Pinpoint the cell where the given text exists, returning its (x, y) midpoint coordinate. 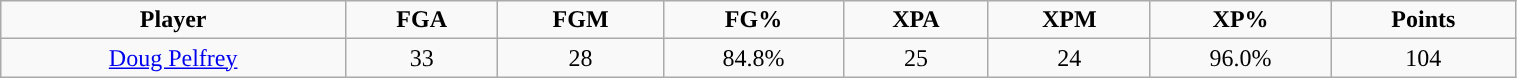
24 (1069, 58)
XP% (1240, 20)
XPA (916, 20)
104 (1424, 58)
28 (580, 58)
96.0% (1240, 58)
Points (1424, 20)
FG% (753, 20)
XPM (1069, 20)
Player (174, 20)
84.8% (753, 58)
FGM (580, 20)
Doug Pelfrey (174, 58)
FGA (422, 20)
33 (422, 58)
25 (916, 58)
